Extract the (x, y) coordinate from the center of the cell holding the provided text.  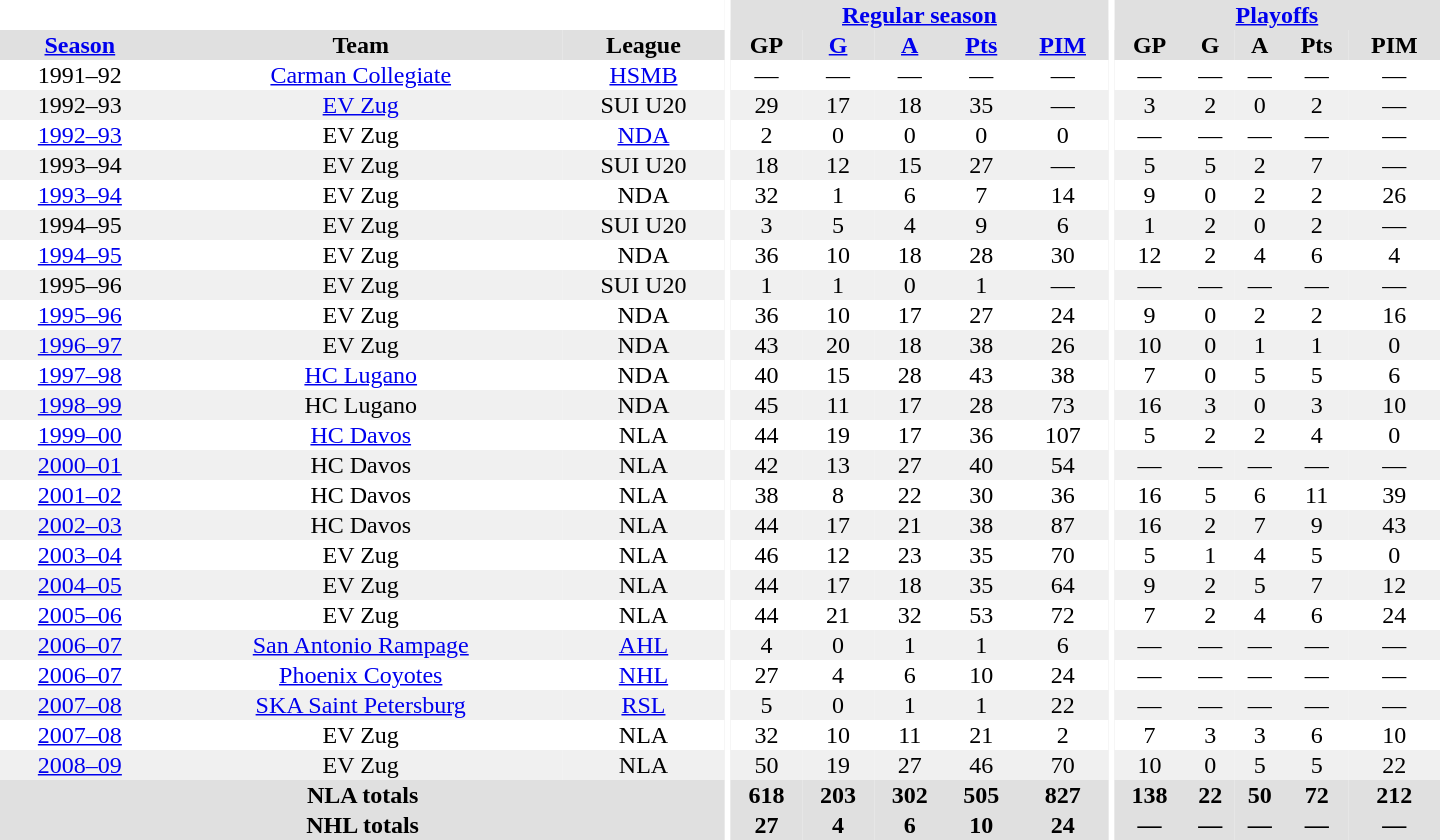
AHL (644, 645)
2005–06 (80, 615)
Carman Collegiate (361, 75)
505 (981, 795)
73 (1062, 405)
1999–00 (80, 435)
107 (1062, 435)
54 (1062, 465)
2002–03 (80, 525)
8 (838, 495)
42 (767, 465)
138 (1150, 795)
NLA totals (362, 795)
23 (910, 555)
2008–09 (80, 765)
2001–02 (80, 495)
Team (361, 45)
1997–98 (80, 375)
29 (767, 105)
2004–05 (80, 585)
2003–04 (80, 555)
2000–01 (80, 465)
1996–97 (80, 345)
39 (1394, 495)
53 (981, 615)
NHL totals (362, 825)
203 (838, 795)
NHL (644, 675)
League (644, 45)
14 (1062, 195)
SKA Saint Petersburg (361, 705)
20 (838, 345)
Season (80, 45)
212 (1394, 795)
64 (1062, 585)
87 (1062, 525)
1991–92 (80, 75)
San Antonio Rampage (361, 645)
RSL (644, 705)
1998–99 (80, 405)
302 (910, 795)
Phoenix Coyotes (361, 675)
HSMB (644, 75)
13 (838, 465)
Playoffs (1277, 15)
618 (767, 795)
Regular season (920, 15)
827 (1062, 795)
45 (767, 405)
